Search for the cell housing the specified text and yield its (x, y) center coordinate. 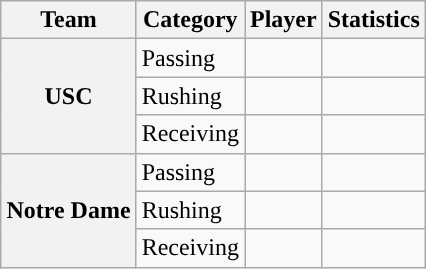
USC (68, 96)
Player (283, 20)
Team (68, 20)
Category (190, 20)
Statistics (374, 20)
Notre Dame (68, 210)
